Extract the [x, y] coordinate from the center of the cell holding the provided text.  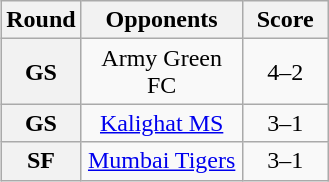
Kalighat MS [162, 123]
Army Green FC [162, 72]
Opponents [162, 20]
Score [285, 20]
Mumbai Tigers [162, 161]
4–2 [285, 72]
Round [41, 20]
SF [41, 161]
